Return the [X, Y] coordinate for the center point of the cell that contains the specified text.  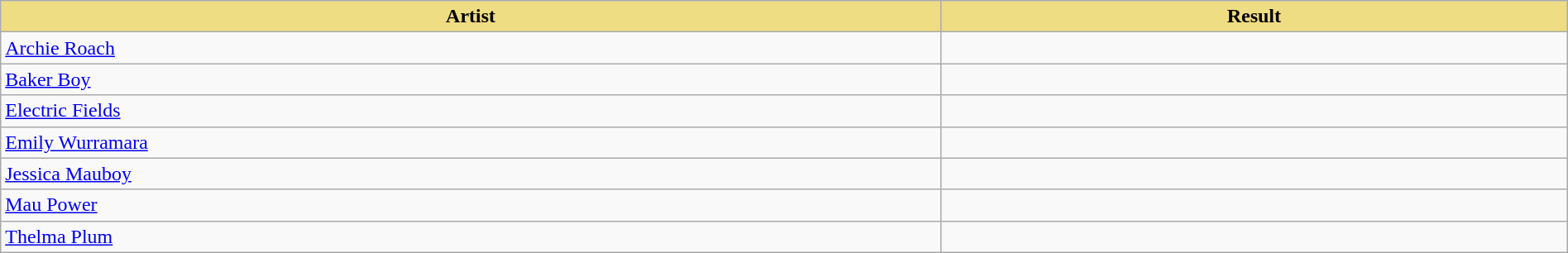
Thelma Plum [471, 236]
Electric Fields [471, 111]
Archie Roach [471, 48]
Emily Wurramara [471, 142]
Mau Power [471, 205]
Result [1254, 17]
Jessica Mauboy [471, 174]
Baker Boy [471, 79]
Artist [471, 17]
